Determine the (X, Y) coordinate at the center of the cell enclosing the given text.  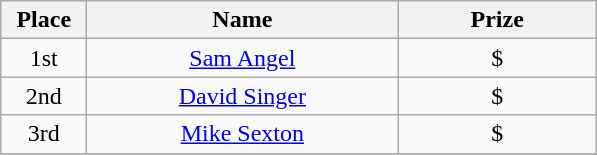
2nd (44, 96)
Place (44, 20)
Mike Sexton (242, 134)
David Singer (242, 96)
Name (242, 20)
3rd (44, 134)
Prize (498, 20)
Sam Angel (242, 58)
1st (44, 58)
